Output the [x, y] coordinate of the center of the cell containing the given text.  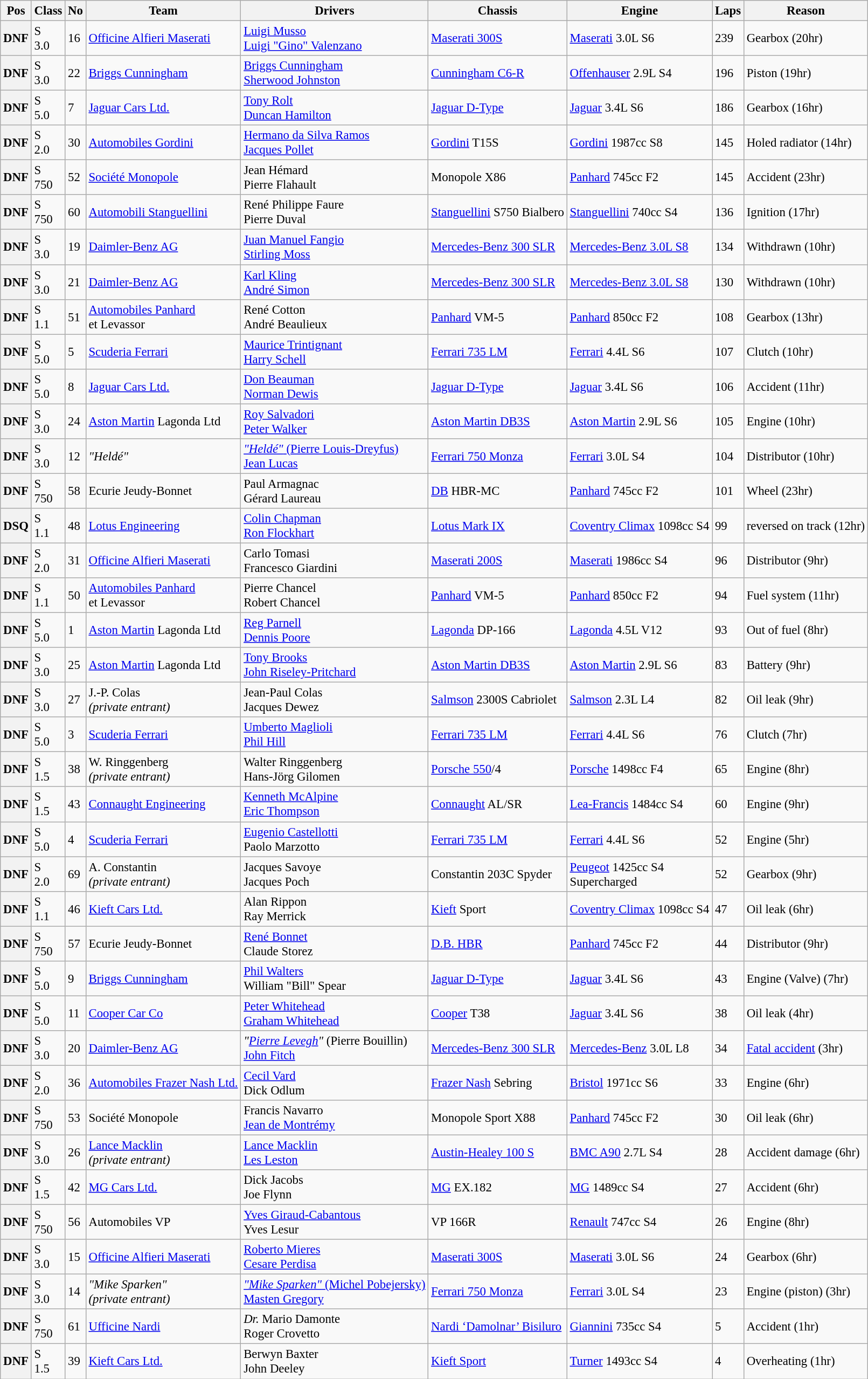
53 [75, 1118]
21 [75, 282]
Phil Walters William "Bill" Spear [335, 979]
Reason [805, 11]
130 [728, 282]
BMC A90 2.7L S4 [639, 1153]
Carlo Tomasi Francesco Giardini [335, 561]
Wheel (23hr) [805, 491]
Drivers [335, 11]
D.B. HBR [498, 943]
96 [728, 561]
Engine (Valve) (7hr) [805, 979]
Cecil Vard Dick Odlum [335, 1082]
Gearbox (9hr) [805, 874]
Lance Macklin(private entrant) [163, 1153]
25 [75, 665]
"Mike Sparken"(private entrant) [163, 1292]
34 [728, 1048]
Kenneth McAlpine Eric Thompson [335, 804]
Piston (19hr) [805, 73]
Jean-Paul Colas Jacques Dewez [335, 700]
186 [728, 108]
Pos [16, 11]
48 [75, 526]
Maurice Trintignant Harry Schell [335, 351]
Cooper T38 [498, 1013]
69 [75, 874]
239 [728, 39]
"Pierre Levegh" (Pierre Bouillin) John Fitch [335, 1048]
Turner 1493cc S4 [639, 1362]
50 [75, 595]
Automobiles Gordini [163, 142]
No [75, 11]
106 [728, 386]
36 [75, 1082]
136 [728, 212]
Gordini 1987cc S8 [639, 142]
DB HBR-MC [498, 491]
Engine (10hr) [805, 422]
Hermano da Silva Ramos Jacques Pollet [335, 142]
Alan Rippon Ray Merrick [335, 909]
"Heldé" [163, 456]
René Philippe Faure Pierre Duval [335, 212]
Stanguellini 740cc S4 [639, 212]
Ignition (17hr) [805, 212]
Salmson 2.3L L4 [639, 700]
Automobiles Frazer Nash Ltd. [163, 1082]
Automobiles VP [163, 1223]
Class [48, 11]
23 [728, 1292]
Briggs Cunningham Sherwood Johnston [335, 73]
Constantin 203C Spyder [498, 874]
Eugenio Castellotti Paolo Marzotto [335, 839]
134 [728, 247]
Frazer Nash Sebring [498, 1082]
Nardi ‘Damolnar’ Bisiluro [498, 1326]
"Heldé" (Pierre Louis-Dreyfus) Jean Lucas [335, 456]
93 [728, 631]
Peugeot 1425cc S4 Supercharged [639, 874]
Gordini T15S [498, 142]
Distributor (10hr) [805, 456]
31 [75, 561]
61 [75, 1326]
Don Beauman Norman Dewis [335, 386]
Mercedes-Benz 3.0L L8 [639, 1048]
Accident (1hr) [805, 1326]
Battery (9hr) [805, 665]
Accident (23hr) [805, 178]
Peter Whitehead Graham Whitehead [335, 1013]
76 [728, 734]
11 [75, 1013]
Renault 747cc S4 [639, 1223]
VP 166R [498, 1223]
Accident (6hr) [805, 1187]
Roberto Mieres Cesare Perdisa [335, 1257]
Engine [639, 11]
Gearbox (20hr) [805, 39]
Engine (5hr) [805, 839]
René Bonnet Claude Storez [335, 943]
Francis Navarro Jean de Montrémy [335, 1118]
Karl Kling André Simon [335, 282]
16 [75, 39]
Lance Macklin Les Leston [335, 1153]
Chassis [498, 11]
Luigi Musso Luigi "Gino" Valenzano [335, 39]
Ufficine Nardi [163, 1326]
Paul Armagnac Gérard Laureau [335, 491]
MG EX.182 [498, 1187]
Clutch (7hr) [805, 734]
14 [75, 1292]
Jean Hémard Pierre Flahault [335, 178]
Overheating (1hr) [805, 1362]
15 [75, 1257]
Lagonda 4.5L V12 [639, 631]
Engine (6hr) [805, 1082]
Gearbox (13hr) [805, 317]
Fuel system (11hr) [805, 595]
101 [728, 491]
Accident damage (6hr) [805, 1153]
Walter Ringgenberg Hans-Jörg Gilomen [335, 770]
Juan Manuel Fangio Stirling Moss [335, 247]
Maserati 1986cc S4 [639, 561]
Lea-Francis 1484cc S4 [639, 804]
33 [728, 1082]
47 [728, 909]
Gearbox (16hr) [805, 108]
22 [75, 73]
108 [728, 317]
1 [75, 631]
Team [163, 11]
Tony Rolt Duncan Hamilton [335, 108]
8 [75, 386]
Automobili Stanguellini [163, 212]
DSQ [16, 526]
Austin-Healey 100 S [498, 1153]
Lagonda DP-166 [498, 631]
Maserati 200S [498, 561]
Holed radiator (14hr) [805, 142]
Stanguellini S750 Bialbero [498, 212]
65 [728, 770]
Lotus Engineering [163, 526]
J.-P. Colas(private entrant) [163, 700]
12 [75, 456]
94 [728, 595]
MG Cars Ltd. [163, 1187]
Accident (11hr) [805, 386]
83 [728, 665]
Oil leak (9hr) [805, 700]
46 [75, 909]
51 [75, 317]
W. Ringgenberg(private entrant) [163, 770]
Umberto Maglioli Phil Hill [335, 734]
Connaught Engineering [163, 804]
Cooper Car Co [163, 1013]
Lotus Mark IX [498, 526]
Yves Giraud-Cabantous Yves Lesur [335, 1223]
Oil leak (4hr) [805, 1013]
104 [728, 456]
7 [75, 108]
Monopole Sport X88 [498, 1118]
René Cotton André Beaulieux [335, 317]
105 [728, 422]
39 [75, 1362]
196 [728, 73]
Pierre Chancel Robert Chancel [335, 595]
"Mike Sparken" (Michel Pobejersky) Masten Gregory [335, 1292]
Engine (piston) (3hr) [805, 1292]
Berwyn Baxter John Deeley [335, 1362]
Roy Salvadori Peter Walker [335, 422]
Fatal accident (3hr) [805, 1048]
MG 1489cc S4 [639, 1187]
Salmson 2300S Cabriolet [498, 700]
Dr. Mario Damonte Roger Crovetto [335, 1326]
Reg Parnell Dennis Poore [335, 631]
Jacques Savoye Jacques Poch [335, 874]
44 [728, 943]
20 [75, 1048]
57 [75, 943]
42 [75, 1187]
19 [75, 247]
Engine (9hr) [805, 804]
28 [728, 1153]
Out of fuel (8hr) [805, 631]
Offenhauser 2.9L S4 [639, 73]
Monopole X86 [498, 178]
Cunningham C6-R [498, 73]
99 [728, 526]
Connaught AL/SR [498, 804]
A. Constantin(private entrant) [163, 874]
9 [75, 979]
Clutch (10hr) [805, 351]
58 [75, 491]
Colin Chapman Ron Flockhart [335, 526]
Gearbox (6hr) [805, 1257]
Giannini 735cc S4 [639, 1326]
56 [75, 1223]
reversed on track (12hr) [805, 526]
Dick Jacobs Joe Flynn [335, 1187]
Laps [728, 11]
3 [75, 734]
Bristol 1971cc S6 [639, 1082]
82 [728, 700]
Porsche 550/4 [498, 770]
107 [728, 351]
Porsche 1498cc F4 [639, 770]
Tony Brooks John Riseley-Pritchard [335, 665]
